Output the (X, Y) coordinate of the center of the cell containing the given text.  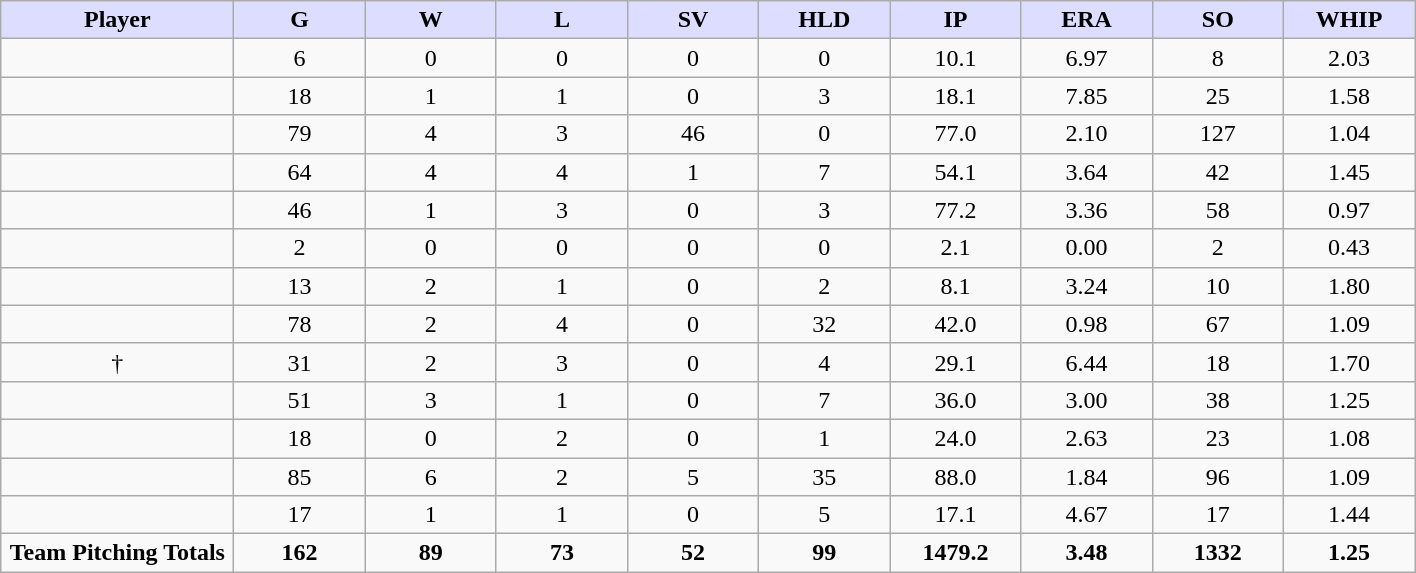
96 (1218, 477)
Team Pitching Totals (118, 553)
18.1 (956, 96)
77.0 (956, 134)
4.67 (1086, 515)
1332 (1218, 553)
127 (1218, 134)
2.03 (1348, 58)
13 (300, 286)
38 (1218, 400)
3.24 (1086, 286)
73 (562, 553)
8.1 (956, 286)
42.0 (956, 324)
29.1 (956, 362)
32 (824, 324)
31 (300, 362)
78 (300, 324)
67 (1218, 324)
51 (300, 400)
SV (692, 20)
42 (1218, 172)
3.64 (1086, 172)
8 (1218, 58)
3.48 (1086, 553)
64 (300, 172)
1.70 (1348, 362)
1.04 (1348, 134)
SO (1218, 20)
3.36 (1086, 210)
7.85 (1086, 96)
58 (1218, 210)
3.00 (1086, 400)
24.0 (956, 438)
36.0 (956, 400)
77.2 (956, 210)
1.45 (1348, 172)
2.1 (956, 248)
99 (824, 553)
1.80 (1348, 286)
HLD (824, 20)
L (562, 20)
52 (692, 553)
WHIP (1348, 20)
54.1 (956, 172)
0.43 (1348, 248)
0.00 (1086, 248)
W (430, 20)
1.58 (1348, 96)
17.1 (956, 515)
85 (300, 477)
G (300, 20)
6.44 (1086, 362)
79 (300, 134)
IP (956, 20)
2.10 (1086, 134)
† (118, 362)
25 (1218, 96)
88.0 (956, 477)
10 (1218, 286)
1.84 (1086, 477)
0.98 (1086, 324)
ERA (1086, 20)
1479.2 (956, 553)
2.63 (1086, 438)
23 (1218, 438)
1.44 (1348, 515)
0.97 (1348, 210)
89 (430, 553)
162 (300, 553)
6.97 (1086, 58)
Player (118, 20)
10.1 (956, 58)
1.08 (1348, 438)
35 (824, 477)
